Search for the cell housing the specified text and yield its [x, y] center coordinate. 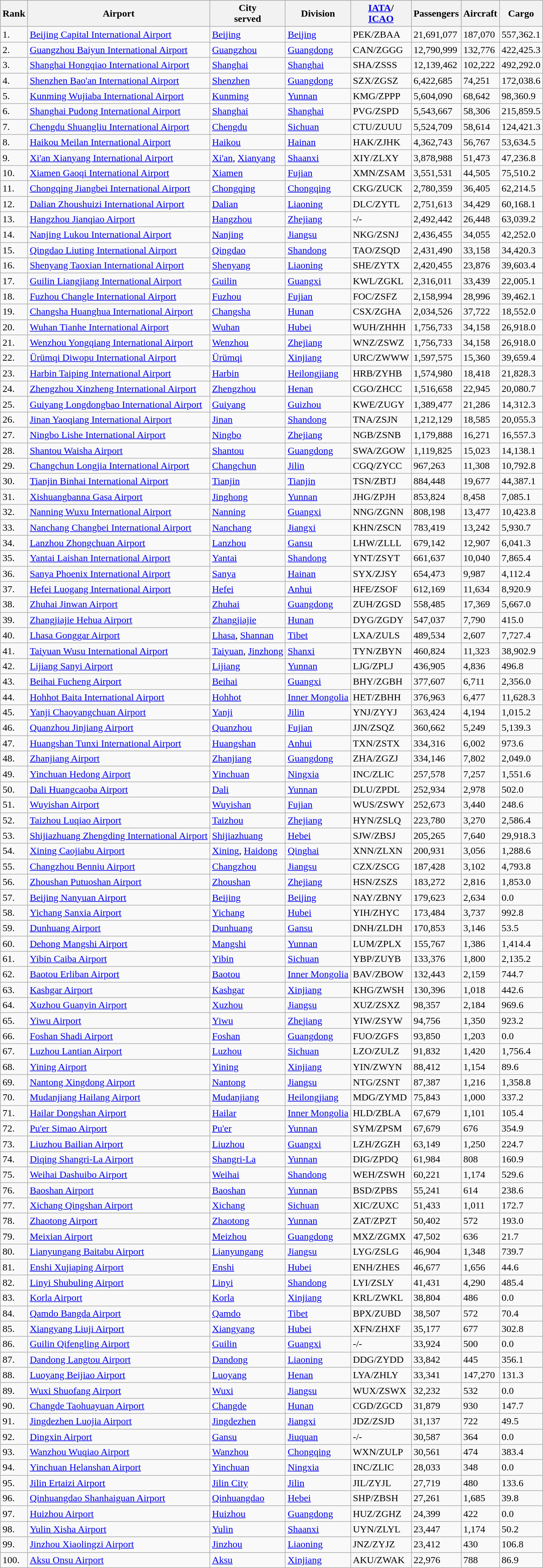
377,607 [437, 681]
62,214.5 [521, 188]
10. [14, 173]
Mudanjiang [248, 1098]
45. [14, 713]
46,677 [437, 1267]
636 [480, 1236]
CGD/ZGCD [381, 1406]
89. [14, 1390]
18,552.0 [521, 312]
2,436,455 [437, 235]
Yinchuan Hedong Airport [119, 774]
Qinghai [318, 851]
51,433 [437, 1206]
422,425.3 [521, 50]
Huangshan Tunxi International Airport [119, 743]
Nanning [248, 512]
Yining [248, 1067]
CGQ/ZYCC [381, 466]
Shantou [248, 451]
JIL/ZYJL [381, 1483]
Jilin Ertaizi Airport [119, 1483]
364 [480, 1437]
1,119,825 [437, 451]
Shijiazhuang Zhengding International Airport [119, 836]
4,362,743 [437, 142]
Luoyang [248, 1375]
LZO/ZULZ [381, 1051]
ENH/ZHES [381, 1267]
22,945 [480, 389]
1,348 [480, 1252]
WNZ/ZSWZ [381, 343]
348 [480, 1468]
XMN/ZSAM [381, 173]
Jinan Yaoqiang International Airport [119, 419]
53. [14, 836]
973.6 [521, 743]
558,485 [437, 604]
532 [480, 1390]
1,685 [480, 1498]
Taizhou [248, 820]
Lhasa, Shannan [248, 635]
WUH/ZHHH [381, 327]
51. [14, 805]
132,776 [480, 50]
Xining, Haidong [248, 851]
Ürümqi [248, 358]
33,439 [480, 281]
38,507 [437, 1313]
9,987 [480, 574]
Luzhou Lantian Airport [119, 1051]
LJG/ZPLJ [381, 666]
Yantai [248, 558]
31. [14, 497]
41,431 [437, 1283]
3,878,988 [437, 157]
252,673 [437, 805]
Guiyang Longdongbao International Airport [119, 404]
54. [14, 851]
Passengers [437, 14]
6,422,685 [437, 81]
Wuhan [248, 327]
1,597,575 [437, 358]
654,473 [437, 574]
105.4 [521, 1113]
21,691,077 [437, 34]
JDZ/ZSJD [381, 1421]
356.1 [521, 1360]
9. [14, 157]
34,420.3 [521, 250]
NNG/ZGNN [381, 512]
Zhengzhou [248, 389]
130,396 [437, 990]
11,308 [480, 466]
Wuyishan Airport [119, 805]
930 [480, 1406]
WEH/ZSWH [381, 1174]
27. [14, 435]
Xiangyang Liuji Airport [119, 1329]
64. [14, 1005]
29,918.3 [521, 836]
2,158,994 [437, 296]
Xichang [248, 1206]
Zhoushan Putuoshan Airport [119, 882]
502.0 [521, 789]
5,604,090 [437, 96]
YBP/ZUYB [381, 959]
Wuyishan [248, 805]
7,727.4 [521, 635]
Aircraft [480, 14]
43. [14, 681]
1,656 [480, 1267]
79. [14, 1236]
Dehong Mangshi Airport [119, 944]
3,102 [480, 866]
39. [14, 620]
HYN/ZSLQ [381, 820]
489,534 [437, 635]
Yiwu Airport [119, 1021]
Yibin [248, 959]
Yantai Laishan International Airport [119, 558]
50.2 [521, 1529]
7. [14, 127]
Qinhuangdao [248, 1498]
Beihai [248, 681]
93,850 [437, 1036]
46. [14, 728]
Baoshan [248, 1190]
10,423.8 [521, 512]
Shanghai Pudong International Airport [119, 111]
44,387.1 [521, 481]
Baotou [248, 974]
HET/ZBHH [381, 697]
1,350 [480, 1021]
96. [14, 1498]
8,920.9 [521, 589]
Shenzhen [248, 81]
422 [480, 1514]
CTU/ZUUU [381, 127]
FUO/ZGFS [381, 1036]
31,879 [437, 1406]
5,667.0 [521, 604]
Nantong [248, 1082]
173,484 [437, 913]
Linyi Shubuling Airport [119, 1283]
Mangshi [248, 944]
28,033 [437, 1468]
Sanya [248, 574]
DLU/ZPDL [381, 789]
172.7 [521, 1206]
133,376 [437, 959]
SHE/ZYTX [381, 266]
Kunming [248, 96]
Hohhot Baita International Airport [119, 697]
24. [14, 389]
58,306 [480, 111]
10,792.8 [521, 466]
1,551.6 [521, 774]
70. [14, 1098]
Zhoushan [248, 882]
SWA/ZGOW [381, 451]
7,085.1 [521, 497]
62. [14, 974]
14,138.1 [521, 451]
2,034,526 [437, 312]
2,184 [480, 1005]
SYX/ZJSY [381, 574]
4,112.4 [521, 574]
547,037 [437, 620]
LHW/ZLLL [381, 543]
Jinghong [248, 497]
Qamdo Bangda Airport [119, 1313]
SJW/ZBSJ [381, 836]
Changchun Longjia International Airport [119, 466]
474 [480, 1452]
Nantong Xingdong Airport [119, 1082]
1,386 [480, 944]
71. [14, 1113]
677 [480, 1329]
LXA/ZULS [381, 635]
CAN/ZGGG [381, 50]
NKG/ZSNJ [381, 235]
Shangri-La [248, 1159]
Shanxi [318, 651]
1,179,888 [437, 435]
Hangzhou Jianqiao Airport [119, 219]
YIN/ZWYN [381, 1067]
LYG/ZSLG [381, 1252]
21,828.3 [521, 373]
1,288.6 [521, 851]
4,194 [480, 713]
99. [14, 1545]
Jinzhou Xiaolingzi Airport [119, 1545]
4,836 [480, 666]
XUZ/ZSXZ [381, 1005]
1,800 [480, 959]
Lhasa Gonggar Airport [119, 635]
Yulin Xisha Airport [119, 1529]
Nanning Wuxu International Airport [119, 512]
Shenyang Taoxian International Airport [119, 266]
Qamdo [248, 1313]
33,158 [480, 250]
41. [14, 651]
430 [480, 1545]
CZX/ZSCG [381, 866]
Korla [248, 1298]
Changzhou [248, 866]
7,802 [480, 759]
75. [14, 1174]
BHY/ZGBH [381, 681]
19. [14, 312]
18,585 [480, 419]
3,551,531 [437, 173]
44. [14, 697]
Lanzhou [248, 543]
Weihai [248, 1174]
Foshan Shadi Airport [119, 1036]
Changde [248, 1406]
56,767 [480, 142]
1,389,477 [437, 404]
39.8 [521, 1498]
FOC/ZSFZ [381, 296]
Changchun [248, 466]
6,711 [480, 681]
7,790 [480, 620]
Zhangjiajie Hehua Airport [119, 620]
Taiyuan Wusu International Airport [119, 651]
13. [14, 219]
XNN/ZLXN [381, 851]
14. [14, 235]
363,424 [437, 713]
100. [14, 1560]
Xuzhou [248, 1005]
5,249 [480, 728]
13,242 [480, 528]
86.9 [521, 1560]
LYI/ZSLY [381, 1283]
75,843 [437, 1098]
183,272 [437, 882]
51,473 [480, 157]
66. [14, 1036]
Nanchang [248, 528]
Jiuquan [318, 1437]
257,578 [437, 774]
3,270 [480, 820]
12,139,462 [437, 65]
Liuzhou Bailian Airport [119, 1144]
1,414.4 [521, 944]
Zhengzhou Xinzheng International Airport [119, 389]
98. [14, 1529]
20. [14, 327]
Huangshan [248, 743]
23. [14, 373]
Dalian Zhoushuizi International Airport [119, 204]
38,804 [437, 1298]
Quanzhou Jinjiang Airport [119, 728]
KRL/ZWKL [381, 1298]
65. [14, 1021]
21. [14, 343]
5,524,709 [437, 127]
20,080.7 [521, 389]
55,241 [437, 1190]
78. [14, 1221]
Meizhou [248, 1236]
302.8 [521, 1329]
74. [14, 1159]
722 [480, 1421]
46,904 [437, 1252]
WUX/ZSWX [381, 1390]
492,292.0 [521, 65]
63,149 [437, 1144]
AKU/ZWAK [381, 1560]
Beihai Fucheng Airport [119, 681]
Xiangyang [248, 1329]
33,842 [437, 1360]
Xi'an, Xianyang [248, 157]
14,312.3 [521, 404]
Zhuhai [248, 604]
15. [14, 250]
60,221 [437, 1174]
YNT/ZSYT [381, 558]
70.4 [521, 1313]
Yining Airport [119, 1067]
37,722 [480, 312]
BSD/ZPBS [381, 1190]
63. [14, 990]
744.7 [521, 974]
MDG/ZYMD [381, 1098]
XIY/ZLXY [381, 157]
Nanjing Lukou International Airport [119, 235]
11,628.3 [521, 697]
YNJ/ZYYJ [381, 713]
106.8 [521, 1545]
82. [14, 1283]
Baoshan Airport [119, 1190]
28,996 [480, 296]
Jinzhou [248, 1545]
NAY/ZBNY [381, 897]
DDG/ZYDD [381, 1360]
500 [480, 1344]
Hohhot [248, 697]
Huizhou [248, 1514]
1,203 [480, 1036]
24,399 [437, 1514]
84. [14, 1313]
1,853.0 [521, 882]
Baotou Erliban Airport [119, 974]
Haikou [248, 142]
83. [14, 1298]
739.7 [521, 1252]
CSX/ZGHA [381, 312]
179,623 [437, 897]
Wuhan Tianhe International Airport [119, 327]
33,924 [437, 1344]
679,142 [437, 543]
187,428 [437, 866]
4,290 [480, 1283]
MXZ/ZGMX [381, 1236]
ZUH/ZGSD [381, 604]
JJN/ZSQZ [381, 728]
Yinchuan Helanshan Airport [119, 1468]
77. [14, 1206]
Harbin Taiping International Airport [119, 373]
UYN/ZLYL [381, 1529]
60. [14, 944]
Dunhuang [248, 928]
22,005.1 [521, 281]
Dunhuang Airport [119, 928]
42,252.0 [521, 235]
KWE/ZUGY [381, 404]
Shanghai Hongqiao International Airport [119, 65]
3,056 [480, 851]
22. [14, 358]
49. [14, 774]
13,477 [480, 512]
73. [14, 1144]
Fuzhou Changle International Airport [119, 296]
Weihai Dashuibo Airport [119, 1174]
Changzhou Benniu Airport [119, 866]
1,216 [480, 1082]
27,719 [437, 1483]
11. [14, 188]
30,587 [437, 1437]
TSN/ZBTJ [381, 481]
102,222 [480, 65]
Wenzhou [248, 343]
1,018 [480, 990]
47,236.8 [521, 157]
PVG/ZSPD [381, 111]
PEK/ZBAA [381, 34]
1. [14, 34]
205,265 [437, 836]
Jinan [248, 419]
Mudanjiang Hailang Airport [119, 1098]
92. [14, 1437]
Yulin [248, 1529]
LZH/ZGZH [381, 1144]
16. [14, 266]
5,139.3 [521, 728]
612,169 [437, 589]
HAK/ZJHK [381, 142]
Hefei Luogang International Airport [119, 589]
Korla Airport [119, 1298]
614 [480, 1190]
98,357 [437, 1005]
Zhaotong [248, 1221]
88,412 [437, 1067]
5. [14, 96]
Zhangjiajie [248, 620]
480 [480, 1483]
224.7 [521, 1144]
2,356.0 [521, 681]
223,780 [437, 820]
200,931 [437, 851]
LYA/ZHLY [381, 1375]
923.2 [521, 1021]
Tianjin Binhai International Airport [119, 481]
4. [14, 81]
2. [14, 50]
68,642 [480, 96]
2,816 [480, 882]
Yiwu [248, 1021]
HFE/ZSOF [381, 589]
1,358.8 [521, 1082]
Yibin Caiba Airport [119, 959]
87,387 [437, 1082]
2,431,490 [437, 250]
187,070 [480, 34]
HSN/ZSZS [381, 882]
337.2 [521, 1098]
38,902.9 [521, 651]
Wanzhou Wuqiao Airport [119, 1452]
2,159 [480, 974]
Diqing Shangri-La Airport [119, 1159]
Guizhou [318, 404]
1,756.4 [521, 1051]
76. [14, 1190]
Pu'er [248, 1128]
131.3 [521, 1375]
Guilin Qifengling Airport [119, 1344]
Aksu Onsu Airport [119, 1560]
124,421.3 [521, 127]
Lianyungang Baitabu Airport [119, 1252]
93. [14, 1452]
94,756 [437, 1021]
URC/ZWWW [381, 358]
15,023 [480, 451]
NTG/ZSNT [381, 1082]
30. [14, 481]
Kashgar Airport [119, 990]
Changde Taohuayuan Airport [119, 1406]
172,038.6 [521, 81]
Jilin City [248, 1483]
Guangzhou [248, 50]
Changsha [248, 312]
Luoyang Beijiao Airport [119, 1375]
36,405 [480, 188]
49.5 [521, 1421]
460,824 [437, 651]
Jingdezhen Luojia Airport [119, 1421]
40. [14, 635]
1,250 [480, 1144]
1,154 [480, 1067]
6. [14, 111]
YIW/ZSYW [381, 1021]
11,634 [480, 589]
Pu'er Simao Airport [119, 1128]
Chongqing Jiangbei International Airport [119, 188]
27,261 [437, 1498]
Hefei [248, 589]
Lianyungang [248, 1252]
61,984 [437, 1159]
442.6 [521, 990]
12,907 [480, 543]
496.8 [521, 666]
Hangzhou [248, 219]
238.6 [521, 1190]
89.6 [521, 1067]
37. [14, 589]
6,041.3 [521, 543]
JHG/ZPJH [381, 497]
16,271 [480, 435]
87. [14, 1360]
Beijing Nanyuan Airport [119, 897]
HUZ/ZGHZ [381, 1514]
3,737 [480, 913]
75,510.2 [521, 173]
Chengdu Shuangliu International Airport [119, 127]
BPX/ZUBD [381, 1313]
3,146 [480, 928]
132,443 [437, 974]
6,477 [480, 697]
22,976 [437, 1560]
853,824 [437, 497]
Lanzhou Zhongchuan Airport [119, 543]
63,039.2 [521, 219]
88. [14, 1375]
Guilin Liangjiang International Airport [119, 281]
SHP/ZBSH [381, 1498]
Dalian [248, 204]
SYM/ZPSM [381, 1128]
Division [318, 14]
788 [480, 1560]
81. [14, 1267]
Shantou Waisha Airport [119, 451]
808 [480, 1159]
58. [14, 913]
55. [14, 866]
Zhaotong Airport [119, 1221]
23,876 [480, 266]
2,135.2 [521, 959]
Yanji [248, 713]
39,659.4 [521, 358]
354.9 [521, 1128]
DYG/ZGDY [381, 620]
Qingdao Liuting International Airport [119, 250]
26. [14, 419]
Guangzhou Baiyun International Airport [119, 50]
Xishuangbanna Gasa Airport [119, 497]
Nanchang Changbei International Airport [119, 528]
557,362.1 [521, 34]
50. [14, 789]
Enshi Xujiaping Airport [119, 1267]
Zhanjiang [248, 759]
TYN/ZBYN [381, 651]
5,543,667 [437, 111]
Luzhou [248, 1051]
HRB/ZYHB [381, 373]
1,011 [480, 1206]
Kashgar [248, 990]
72. [14, 1128]
38. [14, 604]
74,251 [480, 81]
26,448 [480, 219]
44,505 [480, 173]
160.9 [521, 1159]
7,257 [480, 774]
3,440 [480, 805]
2,492,442 [437, 219]
44.6 [521, 1267]
IATA/ICAO [381, 14]
29. [14, 466]
67. [14, 1051]
Liuzhou [248, 1144]
35. [14, 558]
16,557.3 [521, 435]
Wuxi Shuofang Airport [119, 1390]
56. [14, 882]
529.6 [521, 1174]
Enshi [248, 1267]
252,934 [437, 789]
50,402 [437, 1221]
Shijiazhuang [248, 836]
1,000 [480, 1098]
80. [14, 1252]
XFN/ZHXF [381, 1329]
LUM/ZPLX [381, 944]
4,793.8 [521, 866]
8. [14, 142]
Xiamen [248, 173]
10,040 [480, 558]
1,574,980 [437, 373]
34,429 [480, 204]
1,015.2 [521, 713]
415.0 [521, 620]
992.8 [521, 913]
170,853 [437, 928]
6,002 [480, 743]
Shenzhen Bao'an International Airport [119, 81]
SHA/ZSSS [381, 65]
Haikou Meilan International Airport [119, 142]
91. [14, 1421]
31,137 [437, 1421]
Xichang Qingshan Airport [119, 1206]
Wanzhou [248, 1452]
3. [14, 65]
147.7 [521, 1406]
1,516,658 [437, 389]
2,978 [480, 789]
Quanzhou [248, 728]
2,607 [480, 635]
86. [14, 1344]
Ningbo Lishe International Airport [119, 435]
376,963 [437, 697]
1,101 [480, 1113]
884,448 [437, 481]
1,420 [480, 1051]
47,502 [437, 1236]
Ürümqi Diwopu International Airport [119, 358]
91,832 [437, 1051]
53.5 [521, 928]
Foshan [248, 1036]
SZX/ZGSZ [381, 81]
5,930.7 [521, 528]
436,905 [437, 666]
147,270 [480, 1375]
248.6 [521, 805]
Xiamen Gaoqi International Airport [119, 173]
21.7 [521, 1236]
2,420,455 [437, 266]
39,603.4 [521, 266]
808,198 [437, 512]
36. [14, 574]
TXN/ZSTX [381, 743]
Linyi [248, 1283]
12,790,999 [437, 50]
Taizhou Luqiao Airport [119, 820]
215,859.5 [521, 111]
KWL/ZGKL [381, 281]
18,418 [480, 373]
25. [14, 404]
2,316,011 [437, 281]
JNZ/ZYJZ [381, 1545]
32,232 [437, 1390]
69. [14, 1082]
48. [14, 759]
Guiyang [248, 404]
HLD/ZBLA [381, 1113]
360,662 [437, 728]
WXN/ZULP [381, 1452]
7,865.4 [521, 558]
KMG/ZPPP [381, 96]
ZHA/ZGZJ [381, 759]
Ningbo [248, 435]
Fuzhou [248, 296]
33,341 [437, 1375]
Wenzhou Yongqiang International Airport [119, 343]
52. [14, 820]
1,212,129 [437, 419]
Xi'an Xianyang International Airport [119, 157]
34. [14, 543]
KHN/ZSCN [381, 528]
DLC/ZYTL [381, 204]
Harbin [248, 373]
Dali Huangcaoba Airport [119, 789]
Cargo [521, 14]
676 [480, 1128]
Yichang Sanxia Airport [119, 913]
60,168.1 [521, 204]
Zhanjiang Airport [119, 759]
Hailar Dongshan Airport [119, 1113]
7,640 [480, 836]
CGO/ZHCC [381, 389]
383.4 [521, 1452]
Kunming Wujiaba International Airport [119, 96]
8,458 [480, 497]
Lijiang [248, 666]
Zhuhai Jinwan Airport [119, 604]
2,049.0 [521, 759]
97. [14, 1514]
Dandong [248, 1360]
967,263 [437, 466]
ZAT/ZPZT [381, 1221]
Qinhuangdao Shanhaiguan Airport [119, 1498]
Dandong Langtou Airport [119, 1360]
Aksu [248, 1560]
XIC/ZUXC [381, 1206]
CKG/ZUCK [381, 188]
61. [14, 959]
155,767 [437, 944]
19,677 [480, 481]
Wuxi [248, 1390]
34,055 [480, 235]
53,634.5 [521, 142]
42. [14, 666]
Shenyang [248, 266]
32. [14, 512]
Dingxin Airport [119, 1437]
TNA/ZSJN [381, 419]
445 [480, 1360]
57. [14, 897]
Xuzhou Guanyin Airport [119, 1005]
12. [14, 204]
90. [14, 1406]
58,614 [480, 127]
BAV/ZBOW [381, 974]
KHG/ZWSH [381, 990]
Rank [14, 14]
28. [14, 451]
35,177 [437, 1329]
DNH/ZLDH [381, 928]
23,412 [437, 1545]
2,780,359 [437, 188]
783,419 [437, 528]
17. [14, 281]
133.6 [521, 1483]
Qingdao [248, 250]
Airport [119, 14]
Changsha Huanghua International Airport [119, 312]
Taiyuan, Jinzhong [248, 651]
Sanya Phoenix International Airport [119, 574]
Dali [248, 789]
2,586.4 [521, 820]
15,360 [480, 358]
334,316 [437, 743]
193.0 [521, 1221]
33. [14, 528]
661,637 [437, 558]
20,055.3 [521, 419]
Beijing Capital International Airport [119, 34]
95. [14, 1483]
NGB/ZSNB [381, 435]
59. [14, 928]
94. [14, 1468]
47. [14, 743]
Yichang [248, 913]
30,561 [437, 1452]
486 [480, 1298]
Lijiang Sanyi Airport [119, 666]
Xining Caojiabu Airport [119, 851]
334,146 [437, 759]
YIH/ZHYC [381, 913]
Cityserved [248, 14]
Nanjing [248, 235]
85. [14, 1329]
23,447 [437, 1529]
98,360.9 [521, 96]
WUS/ZSWY [381, 805]
21,286 [480, 404]
2,634 [480, 897]
Yanji Chaoyangchuan Airport [119, 713]
Jingdezhen [248, 1421]
39,462.1 [521, 296]
Hailar [248, 1113]
TAO/ZSQD [381, 250]
485.4 [521, 1283]
17,369 [480, 604]
Meixian Airport [119, 1236]
Chengdu [248, 127]
18. [14, 296]
2,751,613 [437, 204]
969.6 [521, 1005]
Huizhou Airport [119, 1514]
68. [14, 1067]
11,323 [480, 651]
DIG/ZPDQ [381, 1159]
